Determine the (X, Y) coordinate at the center of the cell enclosing the given text.  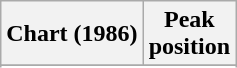
Peakposition (189, 34)
Chart (1986) (72, 34)
